Detect which cell encompasses the target text, then output its (X, Y) center coordinate. 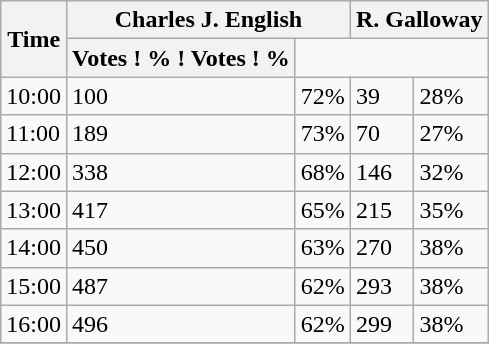
70 (382, 134)
Time (34, 39)
417 (180, 210)
28% (451, 96)
270 (382, 248)
11:00 (34, 134)
16:00 (34, 324)
68% (322, 172)
146 (382, 172)
27% (451, 134)
338 (180, 172)
73% (322, 134)
100 (180, 96)
12:00 (34, 172)
65% (322, 210)
299 (382, 324)
35% (451, 210)
39 (382, 96)
293 (382, 286)
189 (180, 134)
R. Galloway (419, 20)
Charles J. English (208, 20)
13:00 (34, 210)
32% (451, 172)
496 (180, 324)
15:00 (34, 286)
10:00 (34, 96)
Votes ! % ! Votes ! % (180, 58)
450 (180, 248)
487 (180, 286)
14:00 (34, 248)
63% (322, 248)
72% (322, 96)
215 (382, 210)
